Search for the cell housing the specified text and yield its [x, y] center coordinate. 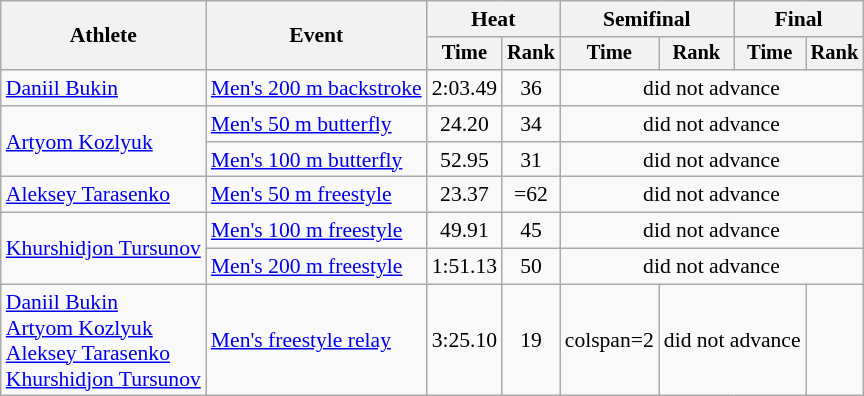
34 [531, 124]
31 [531, 160]
Men's 100 m butterfly [316, 160]
50 [531, 267]
=62 [531, 195]
1:51.13 [464, 267]
Final [798, 19]
Men's 200 m backstroke [316, 88]
19 [531, 340]
Men's freestyle relay [316, 340]
23.37 [464, 195]
3:25.10 [464, 340]
Aleksey Tarasenko [104, 195]
colspan=2 [610, 340]
Heat [494, 19]
Athlete [104, 36]
49.91 [464, 231]
Semifinal [647, 19]
2:03.49 [464, 88]
Men's 200 m freestyle [316, 267]
Men's 50 m freestyle [316, 195]
45 [531, 231]
Daniil BukinArtyom KozlyukAleksey TarasenkoKhurshidjon Tursunov [104, 340]
Daniil Bukin [104, 88]
52.95 [464, 160]
Men's 100 m freestyle [316, 231]
Khurshidjon Tursunov [104, 248]
Artyom Kozlyuk [104, 142]
36 [531, 88]
Event [316, 36]
Men's 50 m butterfly [316, 124]
24.20 [464, 124]
